Capture the cell that displays the provided text and extract its [X, Y] central coordinate. 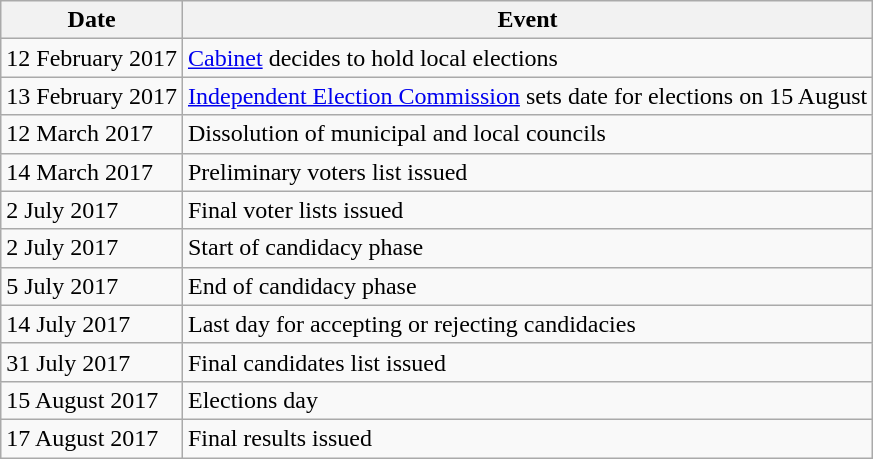
Preliminary voters list issued [527, 172]
Independent Election Commission sets date for elections on 15 August [527, 96]
14 July 2017 [92, 324]
Last day for accepting or rejecting candidacies [527, 324]
12 March 2017 [92, 134]
31 July 2017 [92, 362]
Date [92, 20]
Final candidates list issued [527, 362]
Final results issued [527, 438]
Start of candidacy phase [527, 248]
End of candidacy phase [527, 286]
13 February 2017 [92, 96]
15 August 2017 [92, 400]
Event [527, 20]
Cabinet decides to hold local elections [527, 58]
Dissolution of municipal and local councils [527, 134]
5 July 2017 [92, 286]
12 February 2017 [92, 58]
Elections day [527, 400]
14 March 2017 [92, 172]
17 August 2017 [92, 438]
Final voter lists issued [527, 210]
